Detect which cell encompasses the target text, then output its (X, Y) center coordinate. 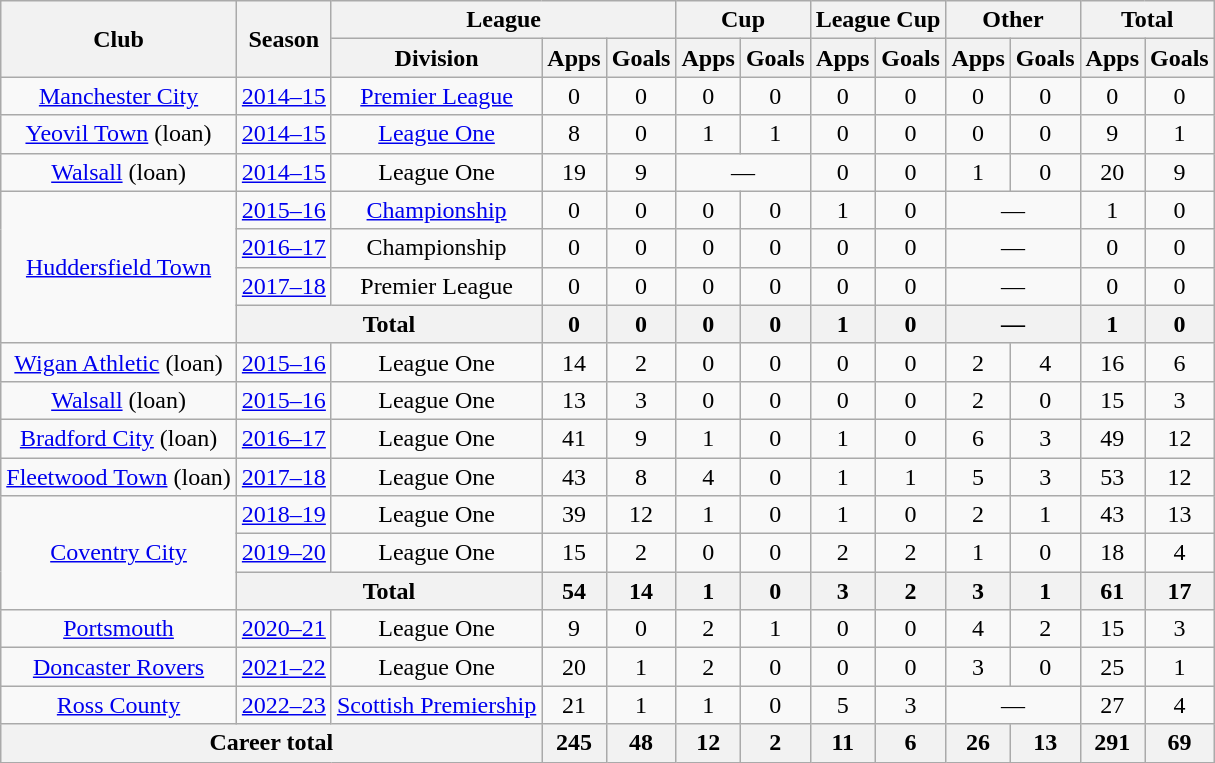
11 (842, 743)
Bradford City (loan) (119, 438)
48 (641, 743)
2018–19 (284, 515)
Scottish Premiership (436, 705)
25 (1112, 667)
Fleetwood Town (loan) (119, 477)
17 (1179, 591)
49 (1112, 438)
16 (1112, 362)
Cup (743, 20)
Coventry City (119, 553)
19 (574, 172)
39 (574, 515)
245 (574, 743)
54 (574, 591)
Yeovil Town (loan) (119, 134)
18 (1112, 553)
2020–21 (284, 629)
21 (574, 705)
Doncaster Rovers (119, 667)
League Cup (878, 20)
Portsmouth (119, 629)
26 (978, 743)
61 (1112, 591)
Huddersfield Town (119, 267)
Career total (272, 743)
69 (1179, 743)
Wigan Athletic (loan) (119, 362)
Season (284, 39)
Manchester City (119, 96)
53 (1112, 477)
2021–22 (284, 667)
League (504, 20)
Other (1013, 20)
291 (1112, 743)
Ross County (119, 705)
Club (119, 39)
41 (574, 438)
Division (436, 58)
2019–20 (284, 553)
2022–23 (284, 705)
27 (1112, 705)
